Return [X, Y] of the center of cell containing provided text 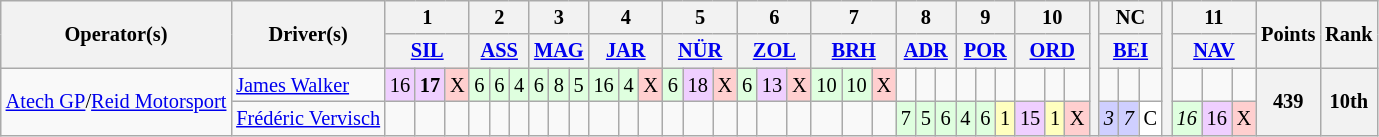
9 [986, 17]
NC [1130, 17]
James Walker [308, 85]
ADR [926, 51]
Operator(s) [116, 34]
2 [499, 17]
18 [698, 85]
ORD [1052, 51]
NÜR [700, 51]
ZOL [774, 51]
POR [986, 51]
SIL [427, 51]
11 [1214, 17]
Atech GP/Reid Motorsport [116, 102]
Driver(s) [308, 34]
ASS [499, 51]
439 [1288, 102]
NAV [1214, 51]
C [1150, 118]
BRH [853, 51]
Rank [1348, 34]
15 [1030, 118]
Points [1288, 34]
10th [1348, 102]
MAG [559, 51]
13 [772, 85]
17 [430, 85]
BEI [1130, 51]
Frédéric Vervisch [308, 118]
JAR [626, 51]
